From the cell containing the given text, extract its center point as [X, Y] coordinate. 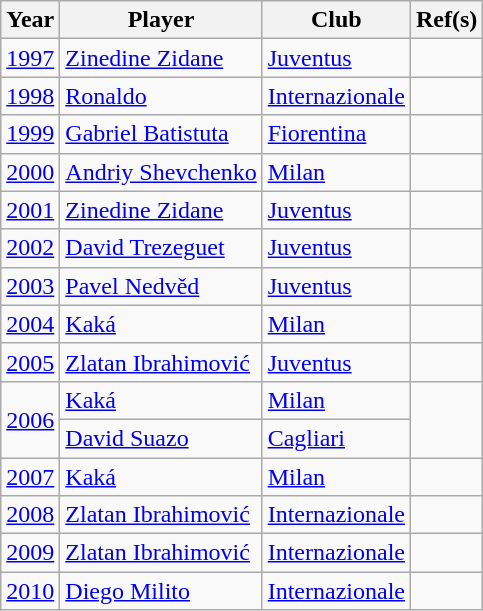
2009 [30, 553]
2000 [30, 172]
2002 [30, 248]
Year [30, 20]
1997 [30, 58]
Diego Milito [161, 591]
Player [161, 20]
2010 [30, 591]
2001 [30, 210]
David Suazo [161, 438]
1999 [30, 134]
2008 [30, 515]
Ronaldo [161, 96]
Fiorentina [336, 134]
2005 [30, 362]
Ref(s) [446, 20]
Pavel Nedvěd [161, 286]
Cagliari [336, 438]
Club [336, 20]
David Trezeguet [161, 248]
1998 [30, 96]
Andriy Shevchenko [161, 172]
2003 [30, 286]
2006 [30, 419]
2007 [30, 477]
2004 [30, 324]
Gabriel Batistuta [161, 134]
